Search for the cell housing the specified text and yield its [x, y] center coordinate. 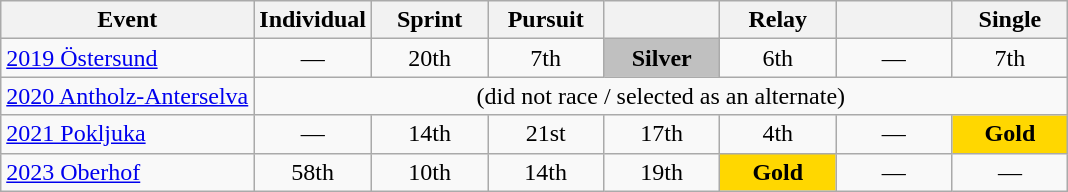
17th [662, 134]
21st [546, 134]
Single [1010, 20]
2021 Pokljuka [128, 134]
6th [778, 58]
20th [430, 58]
Individual [313, 20]
2023 Oberhof [128, 172]
Pursuit [546, 20]
2020 Antholz-Anterselva [128, 96]
(did not race / selected as an alternate) [661, 96]
58th [313, 172]
2019 Östersund [128, 58]
10th [430, 172]
Event [128, 20]
4th [778, 134]
19th [662, 172]
Relay [778, 20]
Silver [662, 58]
Sprint [430, 20]
